Identify which cell holds the provided text, then report its [X, Y] central coordinate. 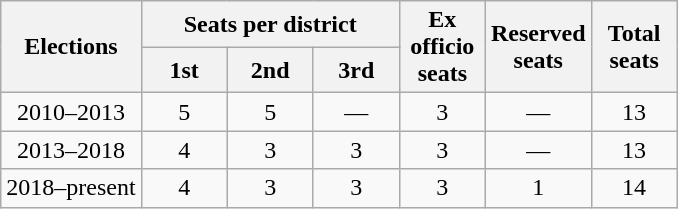
3rd [356, 70]
Elections [71, 47]
2013–2018 [71, 150]
1st [184, 70]
2nd [270, 70]
Seats per district [270, 24]
Total seats [634, 47]
Reserved seats [538, 47]
2018–present [71, 188]
2010–2013 [71, 112]
Ex officio seats [442, 47]
14 [634, 188]
1 [538, 188]
